Output the [x, y] coordinate of the center of the cell containing the given text.  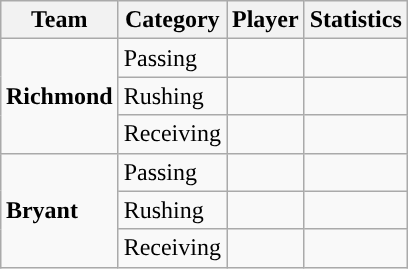
Category [172, 20]
Richmond [59, 96]
Team [59, 20]
Player [265, 20]
Bryant [59, 210]
Statistics [356, 20]
